Find where the given text appears and provide that cell's center as (X, Y) coordinate. 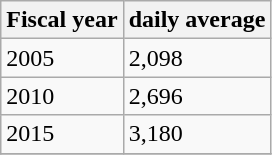
2010 (62, 96)
2,696 (197, 96)
2005 (62, 58)
3,180 (197, 134)
2015 (62, 134)
2,098 (197, 58)
daily average (197, 20)
Fiscal year (62, 20)
